Locate the cell with the specified text and output its (X, Y) center coordinate. 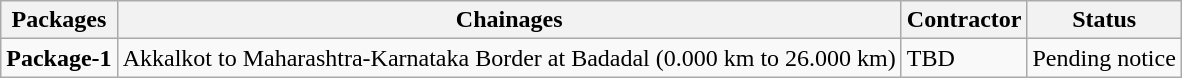
Packages (59, 20)
Akkalkot to Maharashtra-Karnataka Border at Badadal (0.000 km to 26.000 km) (509, 58)
TBD (964, 58)
Chainages (509, 20)
Package-1 (59, 58)
Contractor (964, 20)
Pending notice (1104, 58)
Status (1104, 20)
